Output the (x, y) coordinate of the center of the cell containing the given text.  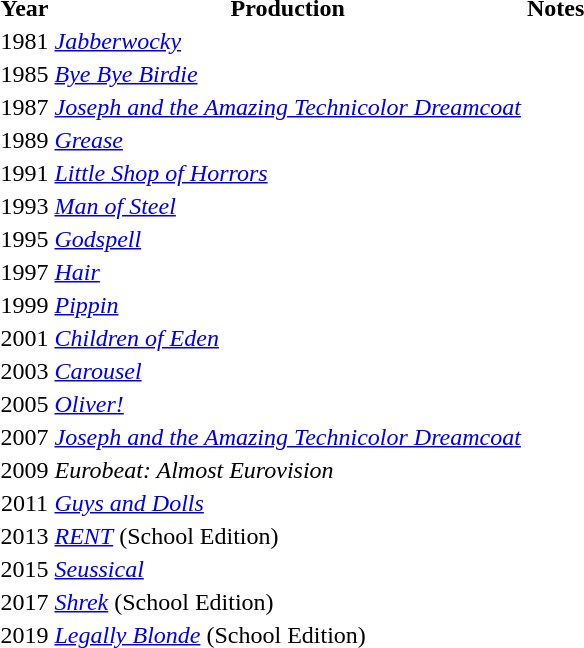
Little Shop of Horrors (288, 173)
Eurobeat: Almost Eurovision (288, 470)
Children of Eden (288, 338)
Seussical (288, 569)
Pippin (288, 305)
Oliver! (288, 404)
Guys and Dolls (288, 503)
Jabberwocky (288, 41)
RENT (School Edition) (288, 536)
Godspell (288, 239)
Hair (288, 272)
Carousel (288, 371)
Bye Bye Birdie (288, 74)
Shrek (School Edition) (288, 602)
Man of Steel (288, 206)
Grease (288, 140)
